Return [x, y] of the center of cell containing provided text 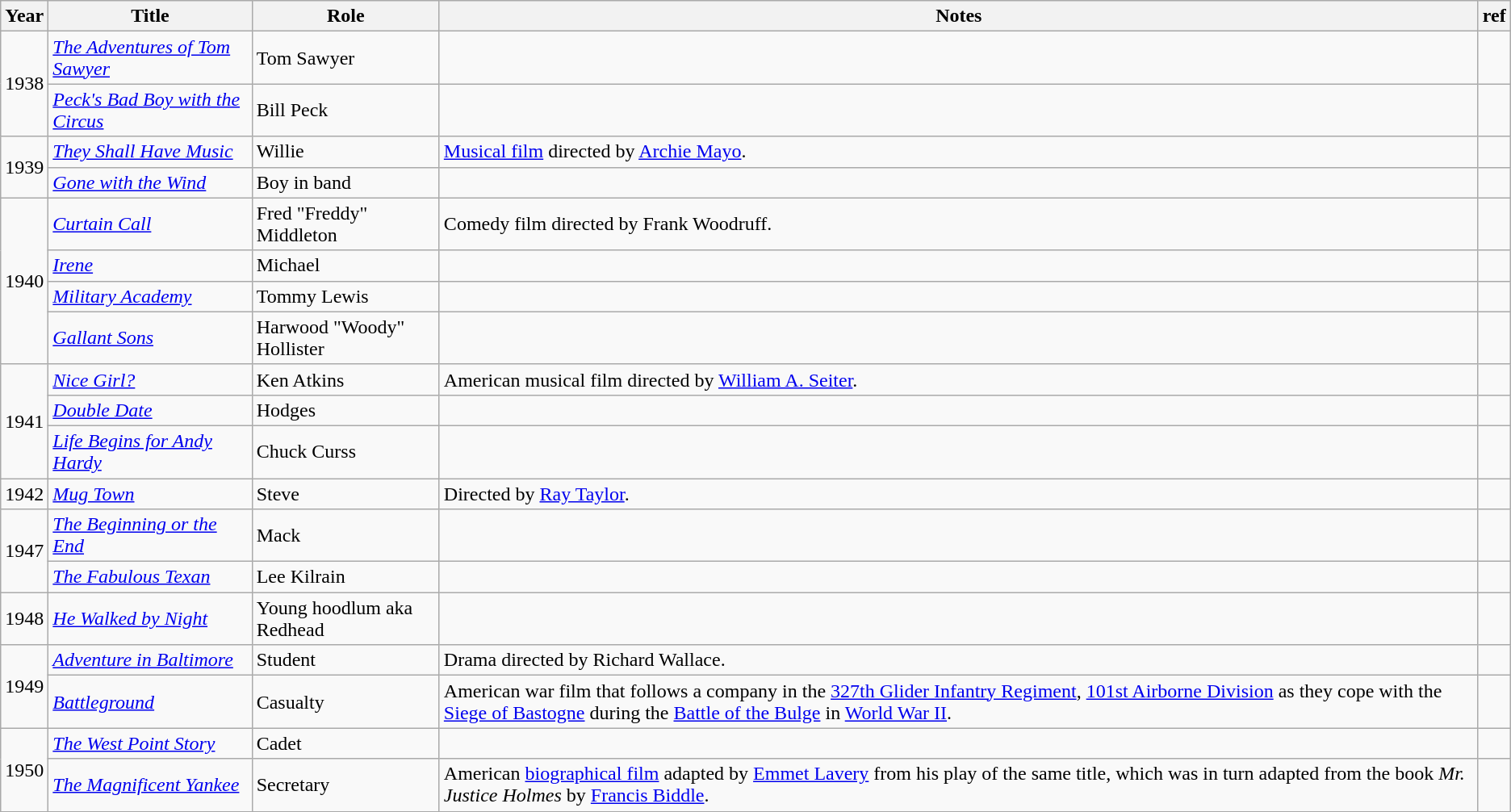
Military Academy [150, 296]
The Fabulous Texan [150, 577]
Student [345, 660]
1950 [24, 770]
1938 [24, 84]
Secretary [345, 785]
Role [345, 16]
Battleground [150, 702]
He Walked by Night [150, 618]
Irene [150, 266]
Michael [345, 266]
American musical film directed by William A. Seiter. [959, 379]
Fred "Freddy" Middleton [345, 224]
The Beginning or the End [150, 536]
Steve [345, 493]
1941 [24, 421]
Lee Kilrain [345, 577]
Year [24, 16]
The Adventures of Tom Sawyer [150, 58]
Cadet [345, 743]
The West Point Story [150, 743]
Drama directed by Richard Wallace. [959, 660]
Life Begins for Andy Hardy [150, 452]
Directed by Ray Taylor. [959, 493]
1942 [24, 493]
Tom Sawyer [345, 58]
Curtain Call [150, 224]
1947 [24, 550]
Gallant Sons [150, 337]
Musical film directed by Archie Mayo. [959, 152]
They Shall Have Music [150, 152]
Nice Girl? [150, 379]
Ken Atkins [345, 379]
Adventure in Baltimore [150, 660]
1949 [24, 686]
Mug Town [150, 493]
Casualty [345, 702]
Willie [345, 152]
Mack [345, 536]
1939 [24, 167]
Boy in band [345, 182]
The Magnificent Yankee [150, 785]
1940 [24, 281]
Bill Peck [345, 110]
Double Date [150, 410]
Gone with the Wind [150, 182]
Notes [959, 16]
Tommy Lewis [345, 296]
Title [150, 16]
Comedy film directed by Frank Woodruff. [959, 224]
Young hoodlum aka Redhead [345, 618]
ref [1494, 16]
Peck's Bad Boy with the Circus [150, 110]
Harwood "Woody" Hollister [345, 337]
Chuck Curss [345, 452]
1948 [24, 618]
Hodges [345, 410]
